Return [X, Y] of the center of cell containing provided text 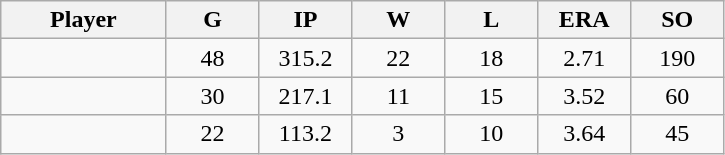
IP [306, 20]
3.52 [584, 96]
48 [212, 58]
190 [678, 58]
11 [398, 96]
ERA [584, 20]
Player [84, 20]
SO [678, 20]
18 [492, 58]
60 [678, 96]
217.1 [306, 96]
113.2 [306, 134]
W [398, 20]
3.64 [584, 134]
30 [212, 96]
2.71 [584, 58]
15 [492, 96]
L [492, 20]
10 [492, 134]
G [212, 20]
315.2 [306, 58]
3 [398, 134]
45 [678, 134]
